Return [x, y] of the center of cell containing provided text 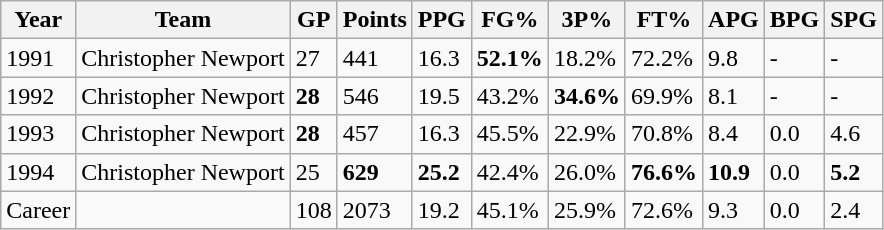
22.9% [586, 134]
27 [314, 58]
5.2 [854, 172]
10.9 [734, 172]
70.8% [664, 134]
2073 [374, 210]
1991 [38, 58]
Points [374, 20]
SPG [854, 20]
25.9% [586, 210]
18.2% [586, 58]
FT% [664, 20]
69.9% [664, 96]
1993 [38, 134]
72.2% [664, 58]
GP [314, 20]
457 [374, 134]
BPG [794, 20]
108 [314, 210]
546 [374, 96]
629 [374, 172]
45.1% [510, 210]
1994 [38, 172]
43.2% [510, 96]
1992 [38, 96]
PPG [442, 20]
9.8 [734, 58]
APG [734, 20]
19.5 [442, 96]
Year [38, 20]
3P% [586, 20]
4.6 [854, 134]
26.0% [586, 172]
34.6% [586, 96]
Career [38, 210]
8.1 [734, 96]
Team [183, 20]
FG% [510, 20]
19.2 [442, 210]
441 [374, 58]
72.6% [664, 210]
2.4 [854, 210]
8.4 [734, 134]
45.5% [510, 134]
25 [314, 172]
52.1% [510, 58]
25.2 [442, 172]
42.4% [510, 172]
9.3 [734, 210]
76.6% [664, 172]
